Detect which cell encompasses the target text, then output its [X, Y] center coordinate. 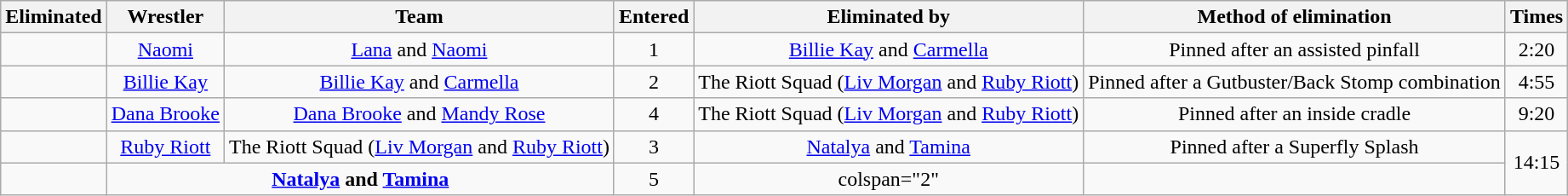
Entered [654, 17]
2:20 [1536, 49]
Dana Brooke [165, 114]
Method of elimination [1295, 17]
2 [654, 82]
Pinned after an assisted pinfall [1295, 49]
1 [654, 49]
Lana and Naomi [420, 49]
4:55 [1536, 82]
5 [654, 179]
3 [654, 147]
14:15 [1536, 163]
Eliminated by [889, 17]
Pinned after a Superfly Splash [1295, 147]
Team [420, 17]
Times [1536, 17]
Eliminated [54, 17]
Naomi [165, 49]
4 [654, 114]
colspan="2" [889, 179]
Billie Kay [165, 82]
9:20 [1536, 114]
Pinned after an inside cradle [1295, 114]
Pinned after a Gutbuster/Back Stomp combination [1295, 82]
Wrestler [165, 17]
Ruby Riott [165, 147]
Dana Brooke and Mandy Rose [420, 114]
